Pinpoint the cell where the given text exists, returning its [x, y] midpoint coordinate. 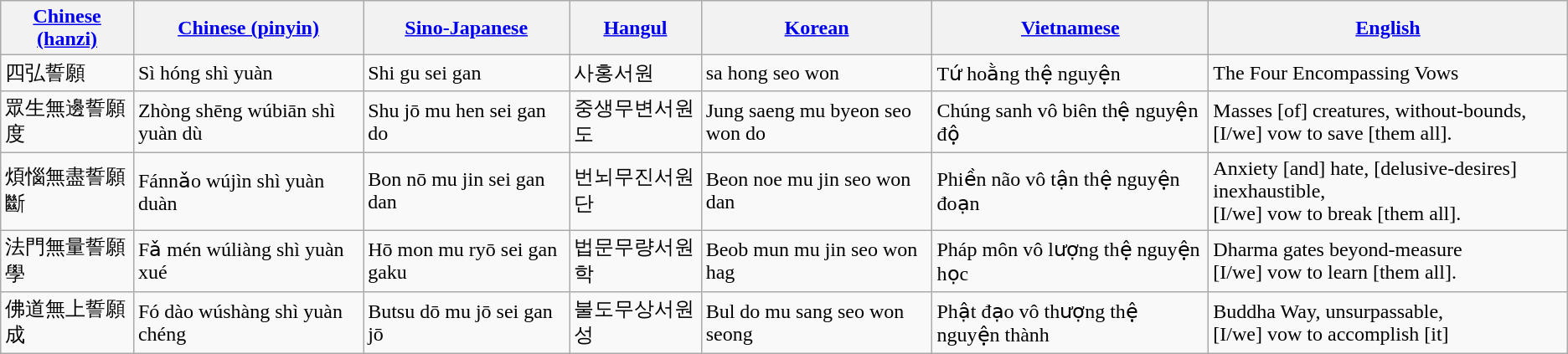
Chúng sanh vô biên thệ nguyện độ [1070, 121]
Hō mon mu ryō sei gan gaku [467, 260]
Bul do mu sang seo won seong [817, 323]
Anxiety [and] hate, [delusive-desires] inexhaustible,[I/we] vow to break [them all]. [1388, 191]
Vietnamese [1070, 28]
Hangul [635, 28]
sa hong seo won [817, 74]
Jung saeng mu byeon seo won do [817, 121]
Pháp môn vô lượng thệ nguyện học [1070, 260]
Buddha Way, unsurpassable,[I/we] vow to accomplish [it] [1388, 323]
불도무상서원성 [635, 323]
Phật đạo vô thượng thệ nguyện thành [1070, 323]
Tứ hoằng thệ nguyện [1070, 74]
사홍서원 [635, 74]
佛道無上誓願成 [67, 323]
Fó dào wúshàng shì yuàn chéng [248, 323]
Chinese (pinyin) [248, 28]
Beob mun mu jin seo won hag [817, 260]
Phiền não vô tận thệ nguyện đoạn [1070, 191]
Shu jō mu hen sei gan do [467, 121]
眾生無邊誓願度 [67, 121]
Fǎ mén wúliàng shì yuàn xué [248, 260]
四弘誓願 [67, 74]
法門無量誓願學 [67, 260]
The Four Encompassing Vows [1388, 74]
煩惱無盡誓願斷 [67, 191]
Beon noe mu jin seo won dan [817, 191]
Chinese (hanzi) [67, 28]
Shi gu sei gan [467, 74]
Sì hóng shì yuàn [248, 74]
Dharma gates beyond-measure[I/we] vow to learn [them all]. [1388, 260]
Fánnǎo wújìn shì yuàn duàn [248, 191]
Zhòng shēng wúbiān shì yuàn dù [248, 121]
Bon nō mu jin sei gan dan [467, 191]
중생무변서원도 [635, 121]
Masses [of] creatures, without-bounds,[I/we] vow to save [them all]. [1388, 121]
Sino-Japanese [467, 28]
법문무량서원학 [635, 260]
Korean [817, 28]
Butsu dō mu jō sei gan jō [467, 323]
번뇌무진서원단 [635, 191]
English [1388, 28]
